Pinpoint the cell where the given text exists, returning its [x, y] midpoint coordinate. 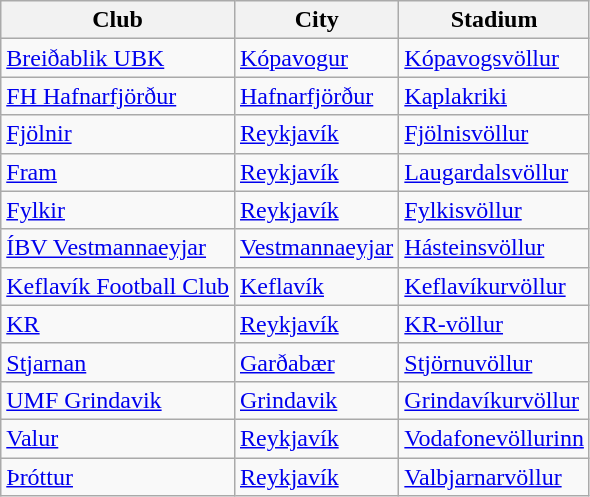
Laugardalsvöllur [494, 172]
Valbjarnarvöllur [494, 477]
Garðabær [316, 362]
Vodafonevöllurinn [494, 438]
Kaplakriki [494, 96]
Hásteinsvöllur [494, 248]
Keflavíkurvöllur [494, 286]
Fram [118, 172]
Stjarnan [118, 362]
KR [118, 324]
FH Hafnarfjörður [118, 96]
Keflavík [316, 286]
Þróttur [118, 477]
Stadium [494, 20]
Stjörnuvöllur [494, 362]
ÍBV Vestmannaeyjar [118, 248]
Club [118, 20]
Grindavik [316, 400]
Fjölnir [118, 134]
Kópavogur [316, 58]
KR-völlur [494, 324]
Fylkir [118, 210]
Grindavíkurvöllur [494, 400]
City [316, 20]
UMF Grindavik [118, 400]
Keflavík Football Club [118, 286]
Fjölnisvöllur [494, 134]
Hafnarfjörður [316, 96]
Fylkisvöllur [494, 210]
Vestmannaeyjar [316, 248]
Breiðablik UBK [118, 58]
Valur [118, 438]
Kópavogsvöllur [494, 58]
